Locate the cell with the specified text and output its (X, Y) center coordinate. 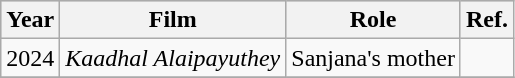
Film (173, 20)
Ref. (486, 20)
Sanjana's mother (374, 58)
Kaadhal Alaipayuthey (173, 58)
2024 (30, 58)
Year (30, 20)
Role (374, 20)
